Return the (X, Y) coordinate for the center point of the cell that contains the specified text.  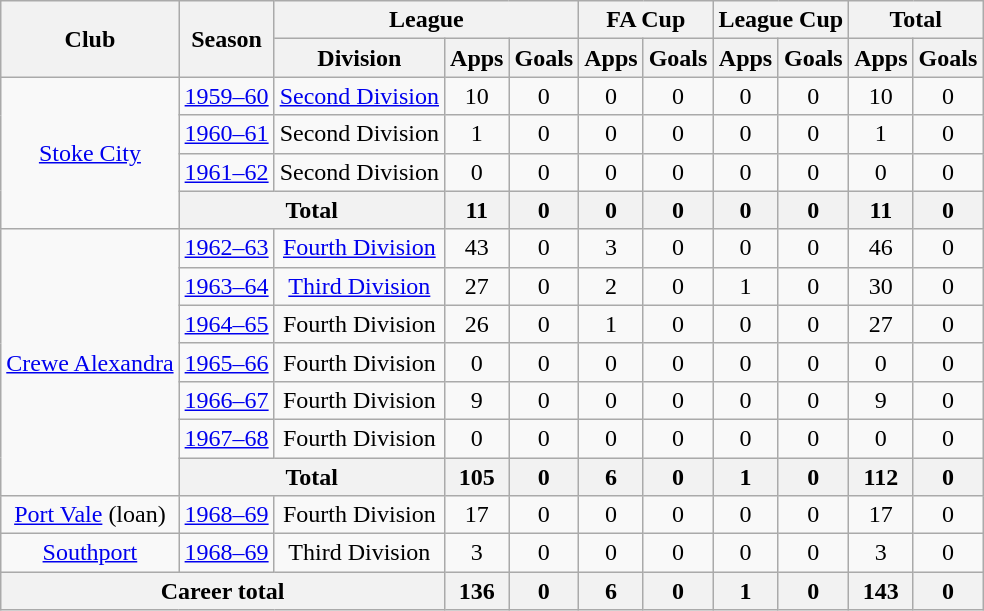
26 (477, 324)
1966–67 (226, 400)
Club (90, 39)
1964–65 (226, 324)
143 (881, 591)
League (426, 20)
46 (881, 248)
43 (477, 248)
1959–60 (226, 96)
Crewe Alexandra (90, 362)
2 (611, 286)
105 (477, 477)
1961–62 (226, 172)
1963–64 (226, 286)
1965–66 (226, 362)
Stoke City (90, 153)
Port Vale (loan) (90, 515)
30 (881, 286)
Southport (90, 553)
Career total (223, 591)
136 (477, 591)
FA Cup (646, 20)
112 (881, 477)
League Cup (781, 20)
Division (359, 58)
1960–61 (226, 134)
1967–68 (226, 438)
1962–63 (226, 248)
Season (226, 39)
